Capture the cell that displays the provided text and extract its (x, y) central coordinate. 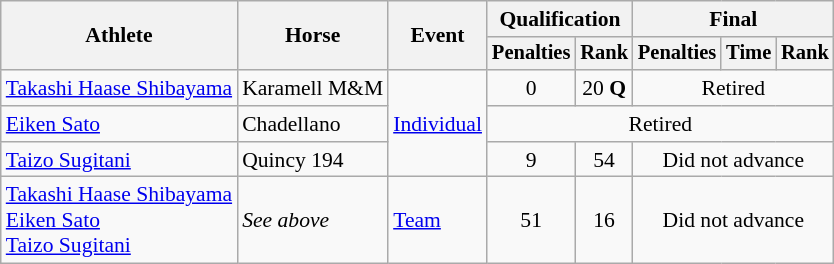
Chadellano (312, 124)
Taizo Sugitani (119, 160)
Time (748, 54)
Team (438, 220)
20 Q (604, 88)
Horse (312, 36)
Event (438, 36)
16 (604, 220)
54 (604, 160)
Karamell M&M (312, 88)
Individual (438, 124)
Quincy 194 (312, 160)
9 (531, 160)
Takashi Haase ShibayamaEiken SatoTaizo Sugitani (119, 220)
51 (531, 220)
See above (312, 220)
Takashi Haase Shibayama (119, 88)
Athlete (119, 36)
Eiken Sato (119, 124)
Qualification (560, 19)
Final (734, 19)
0 (531, 88)
